Return [x, y] of the center of cell containing provided text 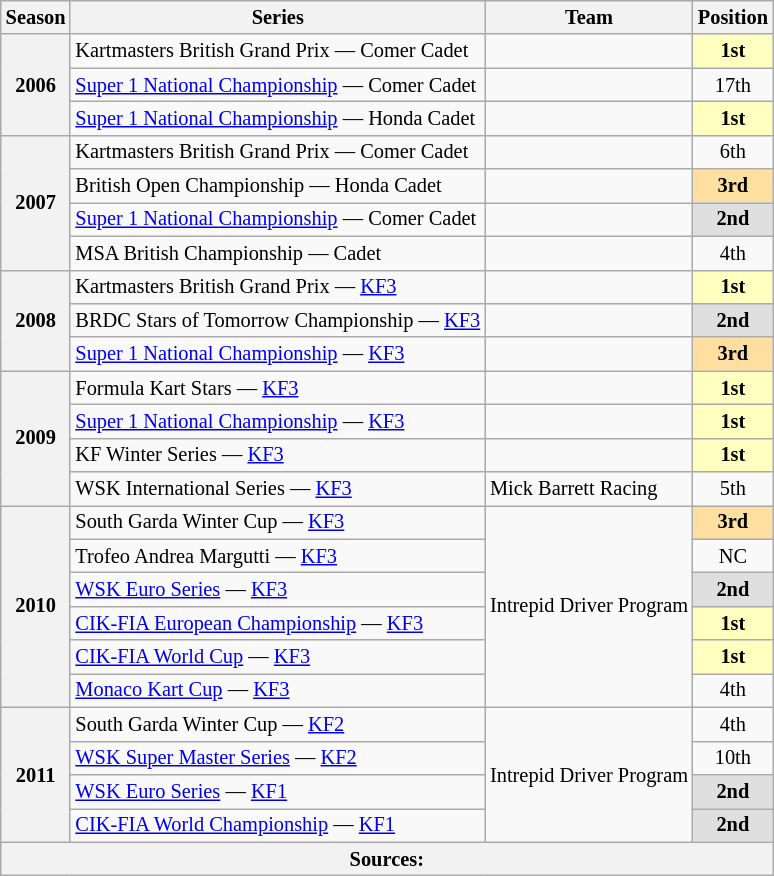
Monaco Kart Cup — KF3 [278, 690]
KF Winter Series — KF3 [278, 455]
10th [733, 758]
WSK Euro Series — KF3 [278, 589]
6th [733, 152]
Super 1 National Championship — Honda Cadet [278, 118]
Position [733, 17]
2010 [36, 606]
Trofeo Andrea Margutti — KF3 [278, 556]
Team [589, 17]
Mick Barrett Racing [589, 489]
5th [733, 489]
2007 [36, 202]
BRDC Stars of Tomorrow Championship — KF3 [278, 320]
WSK Super Master Series — KF2 [278, 758]
2008 [36, 320]
South Garda Winter Cup — KF3 [278, 522]
CIK-FIA World Cup — KF3 [278, 657]
NC [733, 556]
WSK Euro Series — KF1 [278, 791]
2006 [36, 84]
Kartmasters British Grand Prix — KF3 [278, 287]
2009 [36, 438]
Series [278, 17]
Sources: [387, 859]
British Open Championship — Honda Cadet [278, 186]
South Garda Winter Cup — KF2 [278, 724]
Formula Kart Stars — KF3 [278, 388]
17th [733, 85]
CIK-FIA European Championship — KF3 [278, 623]
WSK International Series — KF3 [278, 489]
Season [36, 17]
CIK-FIA World Championship — KF1 [278, 825]
MSA British Championship — Cadet [278, 253]
2011 [36, 774]
